Detect which cell encompasses the target text, then output its [X, Y] center coordinate. 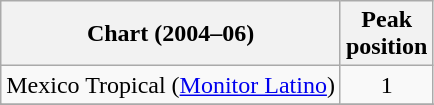
Mexico Tropical (Monitor Latino) [171, 85]
1 [386, 85]
Peakposition [386, 34]
Chart (2004–06) [171, 34]
